Detect which cell encompasses the target text, then output its [X, Y] center coordinate. 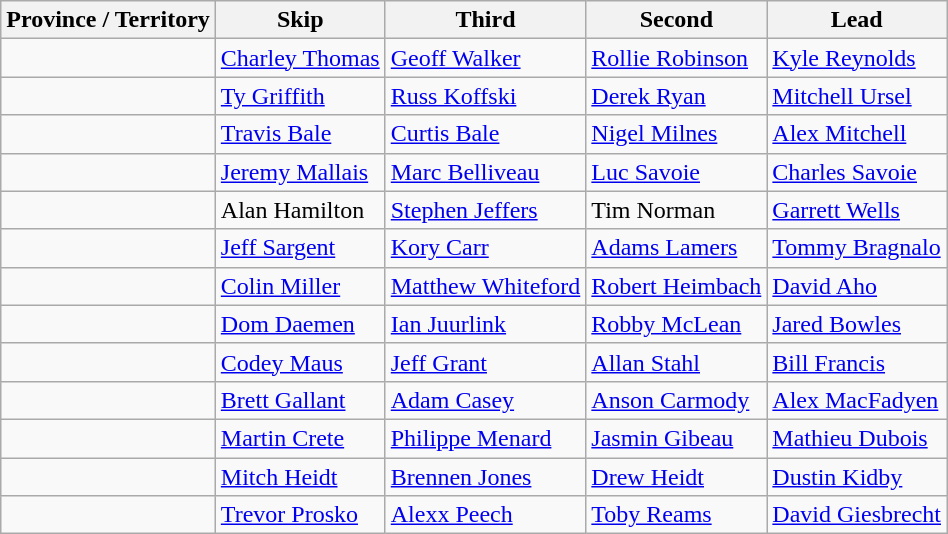
Brett Gallant [300, 400]
Anson Carmody [676, 400]
Jeremy Mallais [300, 172]
Tommy Bragnalo [857, 248]
Rollie Robinson [676, 58]
Kyle Reynolds [857, 58]
Charley Thomas [300, 58]
David Aho [857, 286]
Robert Heimbach [676, 286]
Skip [300, 20]
Dustin Kidby [857, 477]
Marc Belliveau [486, 172]
Garrett Wells [857, 210]
David Giesbrecht [857, 515]
Matthew Whiteford [486, 286]
Mathieu Dubois [857, 438]
Derek Ryan [676, 96]
Lead [857, 20]
Ian Juurlink [486, 324]
Trevor Prosko [300, 515]
Curtis Bale [486, 134]
Kory Carr [486, 248]
Nigel Milnes [676, 134]
Colin Miller [300, 286]
Geoff Walker [486, 58]
Philippe Menard [486, 438]
Allan Stahl [676, 362]
Second [676, 20]
Province / Territory [108, 20]
Third [486, 20]
Martin Crete [300, 438]
Alexx Peech [486, 515]
Russ Koffski [486, 96]
Adam Casey [486, 400]
Toby Reams [676, 515]
Stephen Jeffers [486, 210]
Charles Savoie [857, 172]
Jeff Grant [486, 362]
Alan Hamilton [300, 210]
Codey Maus [300, 362]
Jasmin Gibeau [676, 438]
Robby McLean [676, 324]
Ty Griffith [300, 96]
Travis Bale [300, 134]
Tim Norman [676, 210]
Drew Heidt [676, 477]
Brennen Jones [486, 477]
Mitch Heidt [300, 477]
Dom Daemen [300, 324]
Luc Savoie [676, 172]
Alex Mitchell [857, 134]
Adams Lamers [676, 248]
Jared Bowles [857, 324]
Mitchell Ursel [857, 96]
Bill Francis [857, 362]
Jeff Sargent [300, 248]
Alex MacFadyen [857, 400]
